Capture the cell that displays the provided text and extract its (x, y) central coordinate. 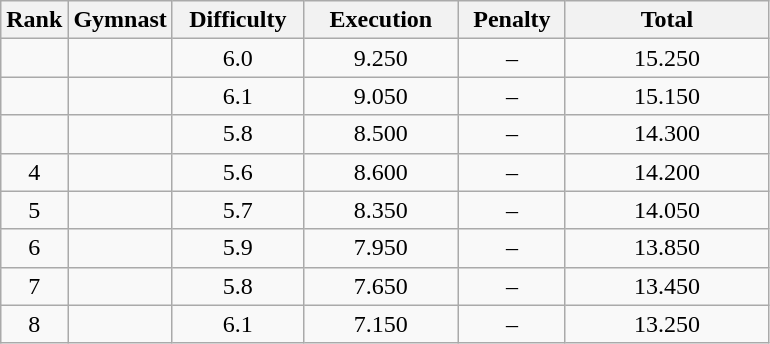
7 (34, 286)
14.200 (666, 172)
7.650 (380, 286)
15.150 (666, 96)
5.6 (238, 172)
Total (666, 20)
8 (34, 324)
13.850 (666, 248)
9.250 (380, 58)
5 (34, 210)
6 (34, 248)
6.0 (238, 58)
9.050 (380, 96)
14.300 (666, 134)
Rank (34, 20)
Penalty (512, 20)
Execution (380, 20)
8.500 (380, 134)
14.050 (666, 210)
Gymnast (120, 20)
5.9 (238, 248)
7.150 (380, 324)
Difficulty (238, 20)
5.7 (238, 210)
8.600 (380, 172)
13.450 (666, 286)
8.350 (380, 210)
7.950 (380, 248)
4 (34, 172)
13.250 (666, 324)
15.250 (666, 58)
